Return [x, y] of the center of cell containing provided text 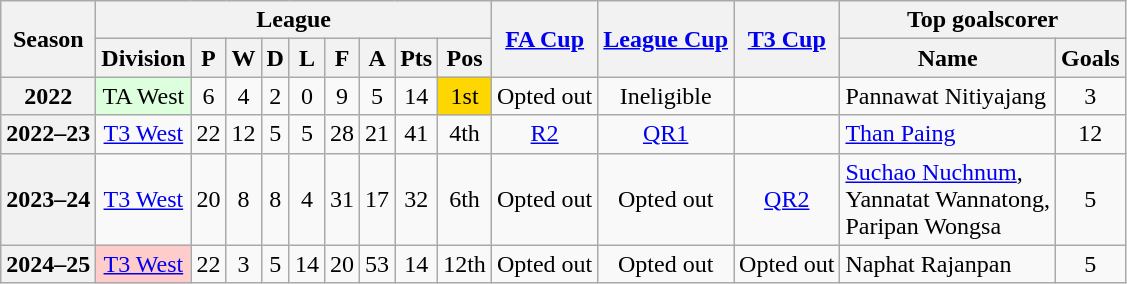
Pannawat Nitiyajang [948, 96]
Top goalscorer [982, 20]
2022 [48, 96]
32 [416, 199]
2 [275, 96]
Goals [1090, 58]
A [378, 58]
12th [465, 264]
2024–25 [48, 264]
41 [416, 134]
W [244, 58]
6th [465, 199]
Name [948, 58]
L [306, 58]
Pts [416, 58]
League [294, 20]
Pos [465, 58]
0 [306, 96]
1st [465, 96]
9 [342, 96]
2023–24 [48, 199]
QR1 [666, 134]
Suchao Nuchnum, Yannatat Wannatong, Paripan Wongsa [948, 199]
R2 [544, 134]
6 [208, 96]
QR2 [787, 199]
T3 Cup [787, 39]
28 [342, 134]
FA Cup [544, 39]
Season [48, 39]
P [208, 58]
Ineligible [666, 96]
53 [378, 264]
Naphat Rajanpan [948, 264]
2022–23 [48, 134]
31 [342, 199]
4th [465, 134]
Division [144, 58]
D [275, 58]
League Cup [666, 39]
Than Paing [948, 134]
F [342, 58]
TA West [144, 96]
21 [378, 134]
17 [378, 199]
